From the cell containing the given text, extract its center point as [x, y] coordinate. 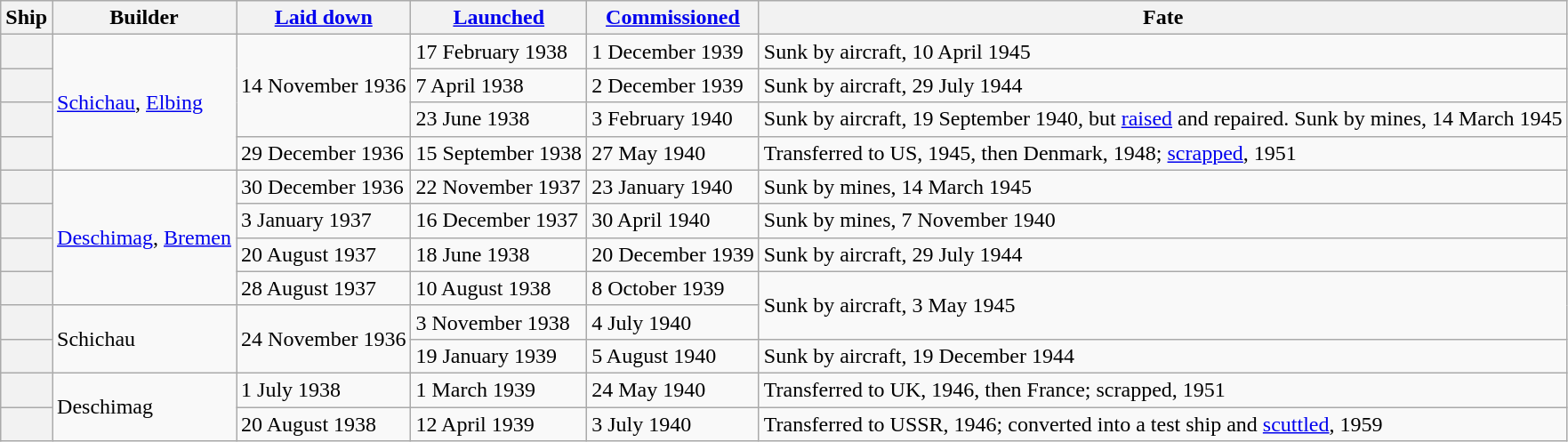
23 June 1938 [499, 119]
29 December 1936 [324, 153]
Fate [1163, 18]
20 December 1939 [673, 254]
4 July 1940 [673, 322]
14 November 1936 [324, 85]
7 April 1938 [499, 85]
10 August 1938 [499, 288]
Launched [499, 18]
Sunk by aircraft, 19 December 1944 [1163, 356]
8 October 1939 [673, 288]
19 January 1939 [499, 356]
Transferred to US, 1945, then Denmark, 1948; scrapped, 1951 [1163, 153]
Sunk by aircraft, 3 May 1945 [1163, 305]
Sunk by aircraft, 10 April 1945 [1163, 52]
27 May 1940 [673, 153]
23 January 1940 [673, 187]
Commissioned [673, 18]
17 February 1938 [499, 52]
Schichau, Elbing [144, 102]
Transferred to USSR, 1946; converted into a test ship and scuttled, 1959 [1163, 424]
30 December 1936 [324, 187]
Ship [27, 18]
Transferred to UK, 1946, then France; scrapped, 1951 [1163, 390]
20 August 1938 [324, 424]
3 November 1938 [499, 322]
Deschimag [144, 406]
Schichau [144, 339]
22 November 1937 [499, 187]
1 March 1939 [499, 390]
1 December 1939 [673, 52]
3 January 1937 [324, 221]
20 August 1937 [324, 254]
Deschimag, Bremen [144, 237]
Sunk by mines, 7 November 1940 [1163, 221]
28 August 1937 [324, 288]
1 July 1938 [324, 390]
5 August 1940 [673, 356]
Sunk by aircraft, 19 September 1940, but raised and repaired. Sunk by mines, 14 March 1945 [1163, 119]
24 November 1936 [324, 339]
3 July 1940 [673, 424]
18 June 1938 [499, 254]
Builder [144, 18]
Sunk by mines, 14 March 1945 [1163, 187]
2 December 1939 [673, 85]
24 May 1940 [673, 390]
16 December 1937 [499, 221]
12 April 1939 [499, 424]
15 September 1938 [499, 153]
Laid down [324, 18]
30 April 1940 [673, 221]
3 February 1940 [673, 119]
